Pinpoint the cell where the given text exists, returning its [x, y] midpoint coordinate. 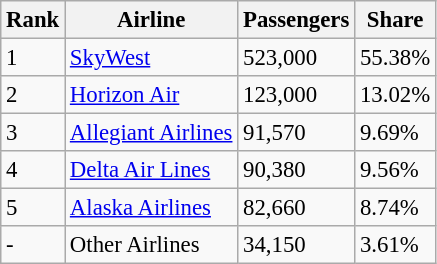
82,660 [296, 208]
90,380 [296, 170]
9.56% [396, 170]
523,000 [296, 58]
2 [33, 95]
1 [33, 58]
4 [33, 170]
9.69% [396, 133]
Other Airlines [152, 245]
3.61% [396, 245]
3 [33, 133]
Alaska Airlines [152, 208]
Delta Air Lines [152, 170]
Share [396, 20]
Horizon Air [152, 95]
Rank [33, 20]
55.38% [396, 58]
Allegiant Airlines [152, 133]
SkyWest [152, 58]
- [33, 245]
91,570 [296, 133]
34,150 [296, 245]
Passengers [296, 20]
13.02% [396, 95]
Airline [152, 20]
8.74% [396, 208]
5 [33, 208]
123,000 [296, 95]
